Identify which cell holds the provided text, then report its [X, Y] central coordinate. 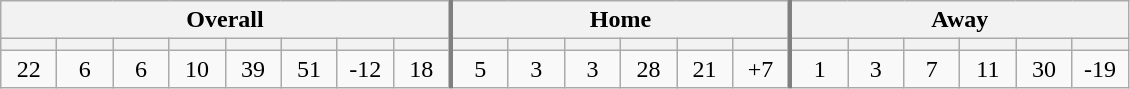
10 [197, 69]
51 [309, 69]
39 [253, 69]
18 [422, 69]
+7 [762, 69]
28 [648, 69]
-19 [1100, 69]
21 [704, 69]
11 [988, 69]
30 [1044, 69]
22 [29, 69]
1 [819, 69]
-12 [365, 69]
Overall [226, 20]
5 [480, 69]
Away [959, 20]
7 [932, 69]
Home [620, 20]
